Provide the (X, Y) coordinate of the cell's center where the given text is located.  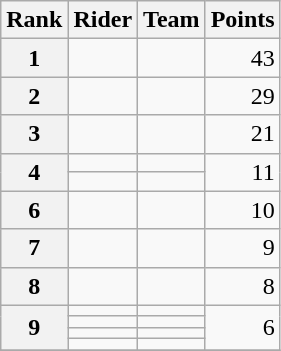
4 (34, 172)
Rider (103, 20)
43 (242, 58)
21 (242, 134)
7 (34, 248)
Points (242, 20)
29 (242, 96)
2 (34, 96)
Rank (34, 20)
3 (34, 134)
Team (172, 20)
11 (242, 172)
1 (34, 58)
10 (242, 210)
